Scan for the cell matching the given text and deliver its (x, y) coordinate at center. 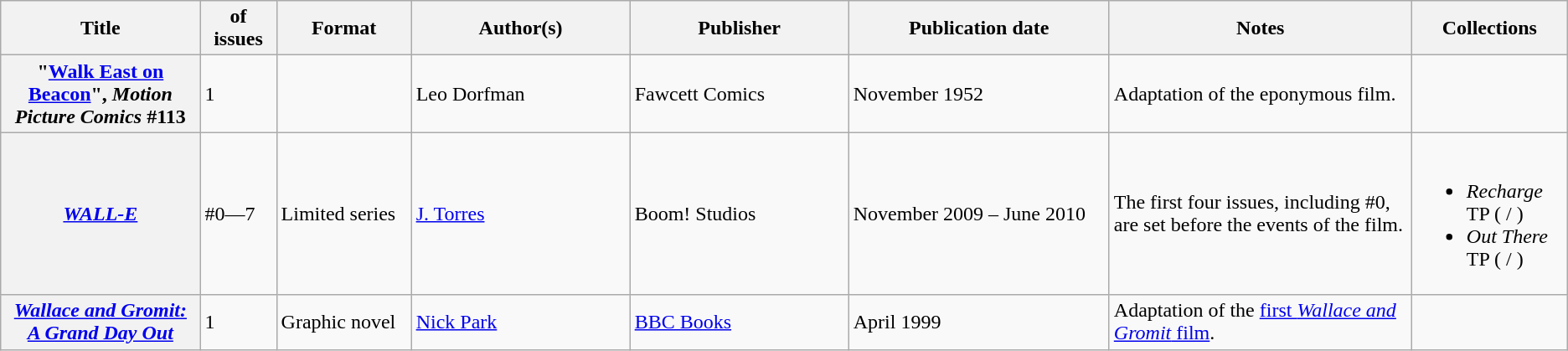
Wallace and Gromit: A Grand Day Out (101, 322)
WALL-E (101, 214)
Graphic novel (343, 322)
Adaptation of the first Wallace and Gromit film. (1260, 322)
Boom! Studios (739, 214)
April 1999 (978, 322)
Collections (1489, 28)
Nick Park (521, 322)
BBC Books (739, 322)
#0—7 (238, 214)
Publisher (739, 28)
Publication date (978, 28)
Limited series (343, 214)
November 2009 – June 2010 (978, 214)
J. Torres (521, 214)
"Walk East on Beacon", Motion Picture Comics #113 (101, 94)
Recharge TP ( / )Out There TP ( / ) (1489, 214)
Notes (1260, 28)
Fawcett Comics (739, 94)
of issues (238, 28)
Format (343, 28)
November 1952 (978, 94)
Title (101, 28)
Adaptation of the eponymous film. (1260, 94)
Leo Dorfman (521, 94)
Author(s) (521, 28)
The first four issues, including #0, are set before the events of the film. (1260, 214)
